Output the (X, Y) coordinate of the center of the cell containing the given text.  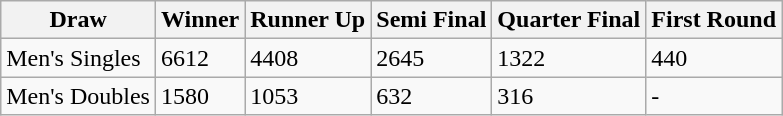
Semi Final (432, 20)
316 (569, 96)
- (714, 96)
Men's Singles (78, 58)
4408 (308, 58)
632 (432, 96)
Runner Up (308, 20)
1322 (569, 58)
440 (714, 58)
1580 (200, 96)
First Round (714, 20)
2645 (432, 58)
6612 (200, 58)
1053 (308, 96)
Quarter Final (569, 20)
Draw (78, 20)
Men's Doubles (78, 96)
Winner (200, 20)
